Return the (X, Y) coordinate for the center point of the cell that contains the specified text.  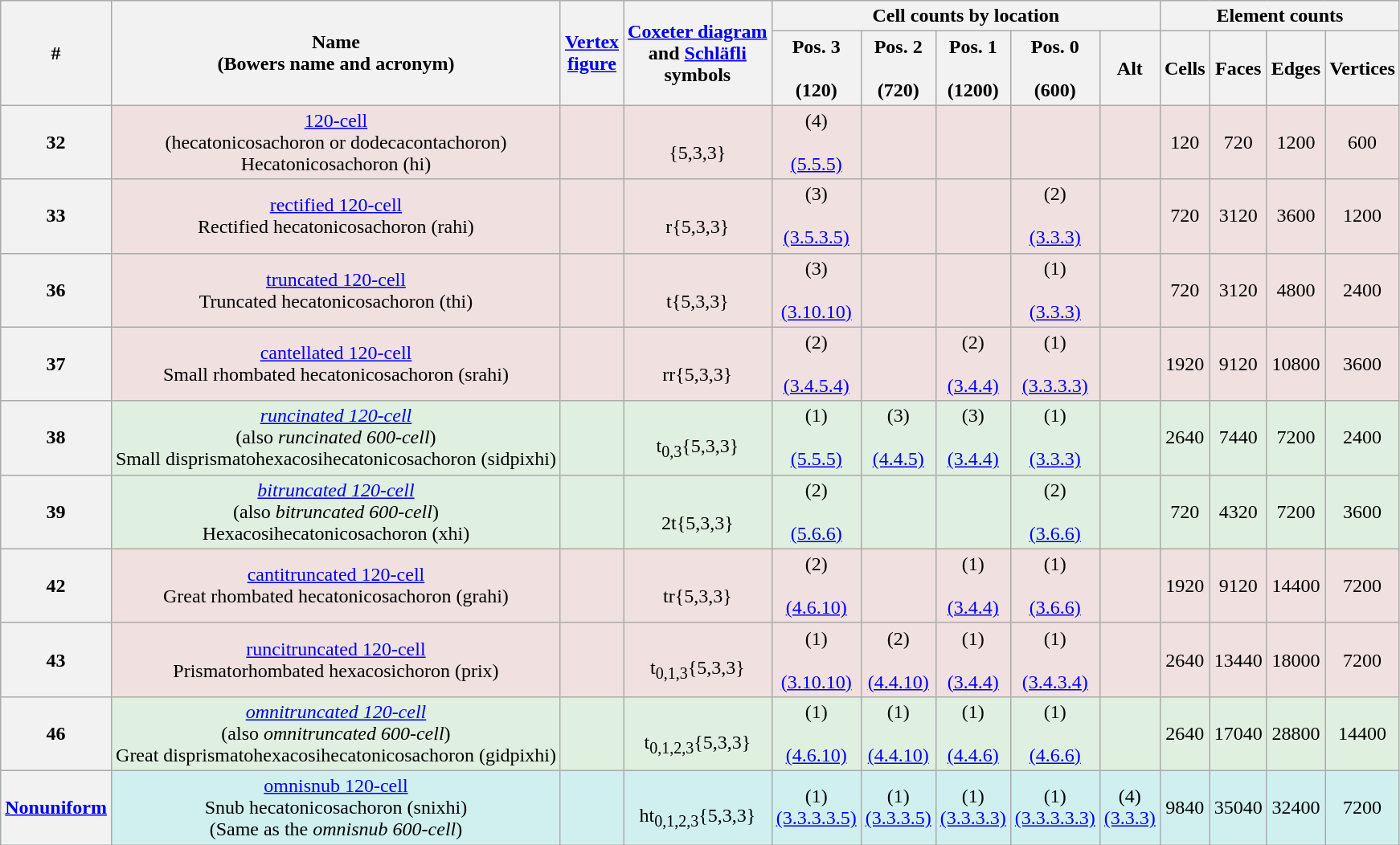
t0,1,2,3{5,3,3} (698, 733)
{5,3,3} (698, 142)
cantellated 120-cellSmall rhombated hecatonicosachoron (srahi) (336, 364)
(2)(3.3.3) (1054, 216)
Vertexfigure (592, 53)
(3)(3.4.4) (972, 438)
600 (1363, 142)
bitruncated 120-cell(also bitruncated 600-cell)Hexacosihecatonicosachoron (xhi) (336, 512)
13440 (1238, 659)
36 (56, 290)
(1)(4.4.10) (899, 733)
(2)(4.4.10) (899, 659)
46 (56, 733)
t0,1,3{5,3,3} (698, 659)
32400 (1296, 807)
(3)(3.5.3.5) (817, 216)
Name(Bowers name and acronym) (336, 53)
(2)(3.4.4) (972, 364)
33 (56, 216)
rr{5,3,3} (698, 364)
Cell counts by location (966, 16)
38 (56, 438)
ht0,1,2,3{5,3,3} (698, 807)
43 (56, 659)
(3)(4.4.5) (899, 438)
Pos. 2(720) (899, 68)
(1)(4.6.10) (817, 733)
39 (56, 512)
omnitruncated 120-cell(also omnitruncated 600-cell)Great disprismatohexacosihecatonicosachoron (gidpixhi) (336, 733)
omnisnub 120-cellSnub hecatonicosachoron (snixhi)(Same as the omnisnub 600-cell) (336, 807)
4800 (1296, 290)
18000 (1296, 659)
runcinated 120-cell(also runcinated 600-cell)Small disprismatohexacosihecatonicosachoron (sidpixhi) (336, 438)
tr{5,3,3} (698, 586)
Coxeter diagramand Schläflisymbols (698, 53)
r{5,3,3} (698, 216)
(1)(3.6.6) (1054, 586)
35040 (1238, 807)
(1)(4.4.6) (972, 733)
Alt (1130, 68)
(1)(3.4.3.4) (1054, 659)
37 (56, 364)
(4)(5.5.5) (817, 142)
Element counts (1279, 16)
(1)(3.3.3.3.5) (817, 807)
(1)(3.3.3.3.3) (1054, 807)
120-cell(hecatonicosachoron or dodecacontachoron)Hecatonicosachoron (hi) (336, 142)
Faces (1238, 68)
Nonuniform (56, 807)
28800 (1296, 733)
(2)(4.6.10) (817, 586)
# (56, 53)
truncated 120-cellTruncated hecatonicosachoron (thi) (336, 290)
(1)(3.10.10) (817, 659)
runcitruncated 120-cellPrismatorhombated hexacosichoron (prix) (336, 659)
(1)(3.3.3.5) (899, 807)
4320 (1238, 512)
Edges (1296, 68)
(2)(5.6.6) (817, 512)
(2)(3.4.5.4) (817, 364)
rectified 120-cellRectified hecatonicosachoron (rahi) (336, 216)
10800 (1296, 364)
42 (56, 586)
(1)(5.5.5) (817, 438)
Vertices (1363, 68)
2t{5,3,3} (698, 512)
Pos. 1(1200) (972, 68)
(1)(4.6.6) (1054, 733)
Cells (1185, 68)
120 (1185, 142)
17040 (1238, 733)
(3)(3.10.10) (817, 290)
t{5,3,3} (698, 290)
Pos. 0(600) (1054, 68)
Pos. 3(120) (817, 68)
7440 (1238, 438)
32 (56, 142)
t0,3{5,3,3} (698, 438)
9840 (1185, 807)
cantitruncated 120-cellGreat rhombated hecatonicosachoron (grahi) (336, 586)
(4)(3.3.3) (1130, 807)
(2)(3.6.6) (1054, 512)
